For the text-containing cell, return its midpoint in [X, Y] coordinate format. 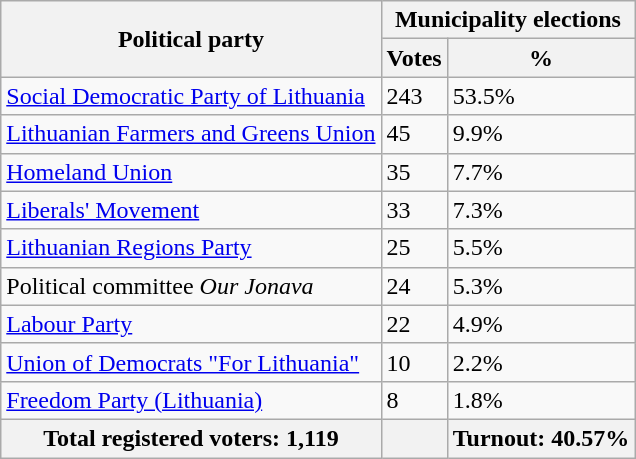
7.3% [541, 210]
2.2% [541, 362]
7.7% [541, 172]
5.3% [541, 286]
Labour Party [191, 324]
Turnout: 40.57% [541, 438]
Lithuanian Regions Party [191, 248]
Total registered voters: 1,119 [191, 438]
Liberals' Movement [191, 210]
Votes [414, 58]
25 [414, 248]
53.5% [541, 96]
243 [414, 96]
1.8% [541, 400]
24 [414, 286]
5.5% [541, 248]
4.9% [541, 324]
8 [414, 400]
22 [414, 324]
Municipality elections [508, 20]
Political party [191, 39]
35 [414, 172]
9.9% [541, 134]
Lithuanian Farmers and Greens Union [191, 134]
10 [414, 362]
Homeland Union [191, 172]
45 [414, 134]
Political committee Our Jonava [191, 286]
Freedom Party (Lithuania) [191, 400]
33 [414, 210]
Social Democratic Party of Lithuania [191, 96]
Union of Democrats "For Lithuania" [191, 362]
% [541, 58]
